Identify which cell holds the provided text, then report its [x, y] central coordinate. 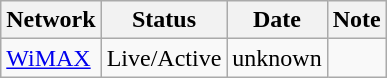
Status [164, 20]
Live/Active [164, 58]
WiMAX [51, 58]
unknown [277, 58]
Date [277, 20]
Note [356, 20]
Network [51, 20]
